Find where the given text appears and provide that cell's center as [X, Y] coordinate. 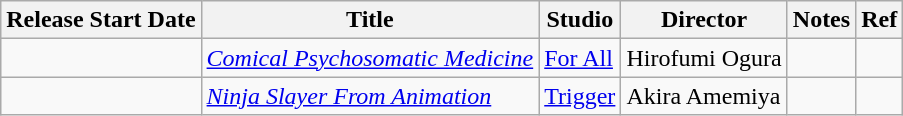
Ninja Slayer From Animation [370, 96]
Ref [880, 20]
Trigger [580, 96]
Release Start Date [101, 20]
Hirofumi Ogura [704, 58]
Director [704, 20]
Studio [580, 20]
For All [580, 58]
Akira Amemiya [704, 96]
Title [370, 20]
Comical Psychosomatic Medicine [370, 58]
Notes [821, 20]
